Pinpoint the cell where the given text exists, returning its (x, y) midpoint coordinate. 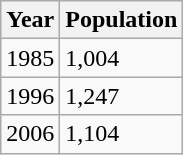
1,104 (122, 134)
1,004 (122, 58)
Year (30, 20)
1996 (30, 96)
1,247 (122, 96)
Population (122, 20)
1985 (30, 58)
2006 (30, 134)
